Find where the given text appears and provide that cell's center as [X, Y] coordinate. 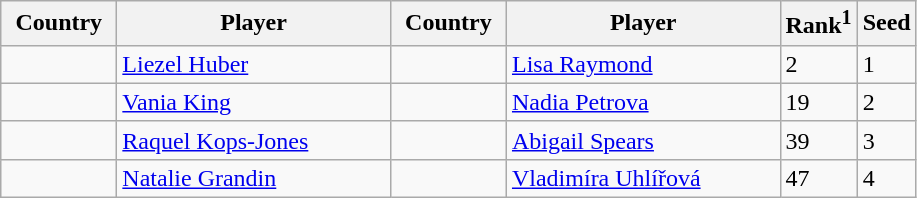
Natalie Grandin [254, 178]
19 [818, 102]
4 [886, 178]
Lisa Raymond [643, 64]
Vania King [254, 102]
Liezel Huber [254, 64]
1 [886, 64]
Rank1 [818, 24]
Raquel Kops-Jones [254, 140]
47 [818, 178]
3 [886, 140]
39 [818, 140]
Vladimíra Uhlířová [643, 178]
Nadia Petrova [643, 102]
Seed [886, 24]
Abigail Spears [643, 140]
